Capture the cell that displays the provided text and extract its (X, Y) central coordinate. 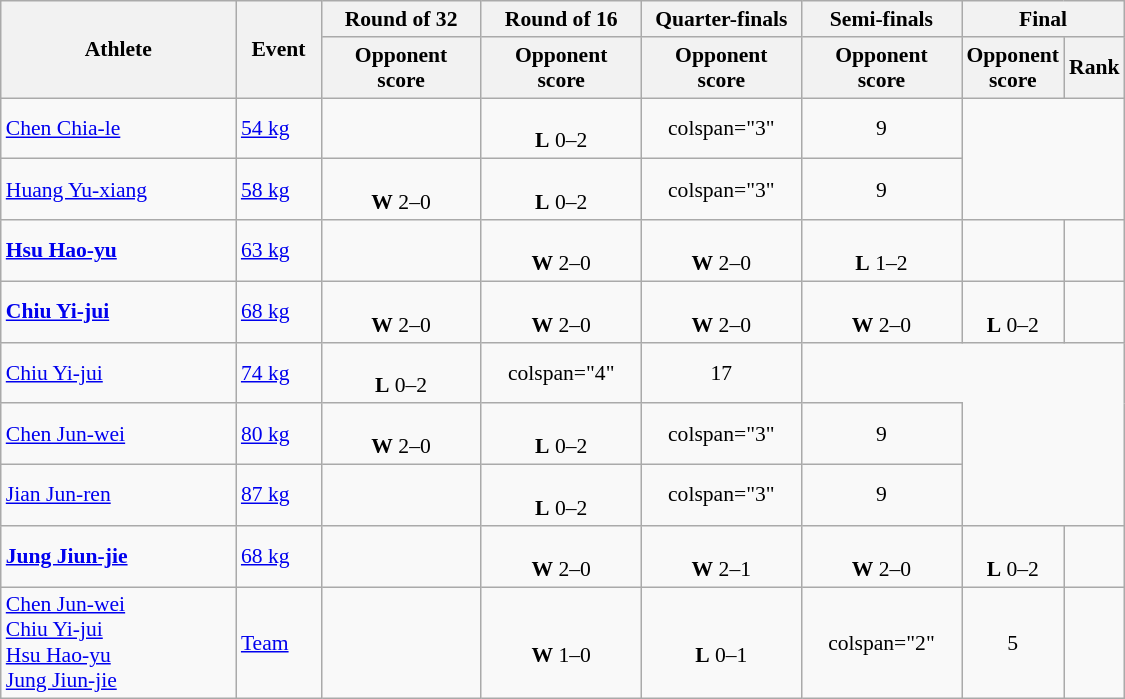
Chen Jun-wei (118, 434)
colspan="2" (881, 643)
W 1–0 (561, 643)
Jian Jun-ren (118, 496)
Final (1044, 19)
colspan="4" (561, 372)
Event (278, 50)
17 (721, 372)
Semi-finals (881, 19)
Athlete (118, 50)
Chen Chia-le (118, 128)
Chen Jun-weiChiu Yi-juiHsu Hao-yuJung Jiun-jie (118, 643)
58 kg (278, 190)
W 2–1 (721, 556)
87 kg (278, 496)
80 kg (278, 434)
Rank (1094, 68)
Team (278, 643)
Round of 16 (561, 19)
Quarter-finals (721, 19)
Huang Yu-xiang (118, 190)
Round of 32 (401, 19)
L 1–2 (881, 250)
Hsu Hao-yu (118, 250)
L 0–1 (721, 643)
5 (1014, 643)
54 kg (278, 128)
Jung Jiun-jie (118, 556)
74 kg (278, 372)
63 kg (278, 250)
